Identify which cell holds the provided text, then report its [x, y] central coordinate. 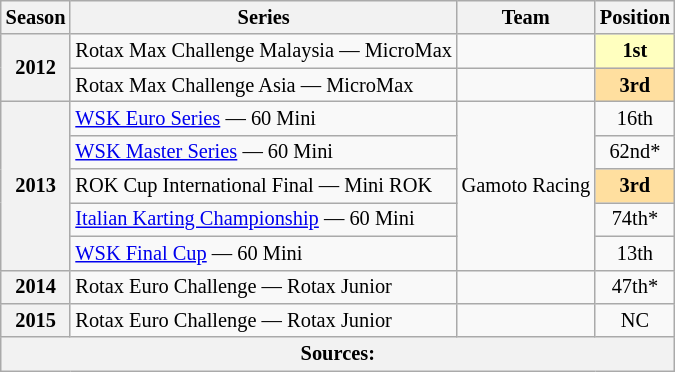
2012 [36, 68]
2015 [36, 320]
WSK Final Cup — 60 Mini [263, 253]
62nd* [635, 152]
2013 [36, 185]
Team [526, 17]
ROK Cup International Final — Mini ROK [263, 186]
74th* [635, 219]
Sources: [338, 354]
Position [635, 17]
NC [635, 320]
1st [635, 51]
Season [36, 17]
Rotax Max Challenge Asia — MicroMax [263, 85]
Gamoto Racing [526, 185]
2014 [36, 287]
Series [263, 17]
13th [635, 253]
Rotax Max Challenge Malaysia — MicroMax [263, 51]
WSK Master Series — 60 Mini [263, 152]
47th* [635, 287]
16th [635, 118]
WSK Euro Series — 60 Mini [263, 118]
Italian Karting Championship — 60 Mini [263, 219]
